Determine the [X, Y] coordinate at the center of the cell enclosing the given text.  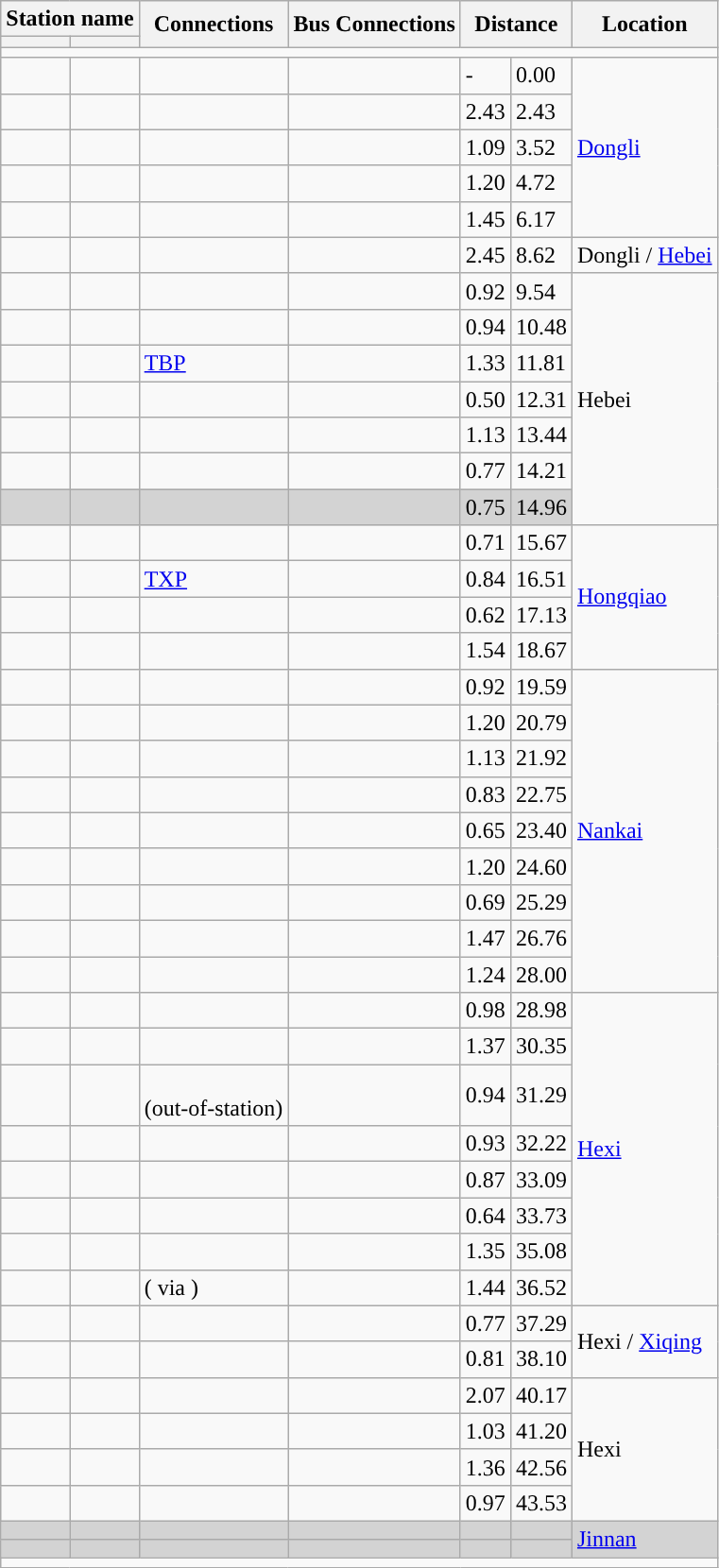
38.10 [540, 1359]
0.64 [486, 1216]
1.47 [486, 938]
14.21 [540, 471]
26.76 [540, 938]
33.73 [540, 1216]
1.36 [486, 1467]
1.37 [486, 1047]
41.20 [540, 1431]
1.33 [486, 363]
42.56 [540, 1467]
15.67 [540, 543]
16.51 [540, 579]
Bus Connections [374, 25]
31.29 [540, 1096]
28.98 [540, 1011]
0.50 [486, 400]
0.87 [486, 1180]
Nankai [644, 831]
35.08 [540, 1252]
1.44 [486, 1287]
0.62 [486, 615]
1.03 [486, 1431]
19.59 [540, 687]
0.93 [486, 1144]
37.29 [540, 1323]
Connections [214, 25]
0.97 [486, 1503]
1.35 [486, 1252]
24.60 [540, 866]
Hebei [644, 399]
0.00 [540, 76]
30.35 [540, 1047]
3.52 [540, 147]
0.98 [486, 1011]
Dongli [644, 147]
43.53 [540, 1503]
18.67 [540, 651]
- [486, 76]
Location [644, 25]
Distance [516, 25]
33.09 [540, 1180]
1.45 [486, 219]
1.54 [486, 651]
6.17 [540, 219]
0.83 [486, 794]
1.09 [486, 147]
11.81 [540, 363]
Jinnan [644, 1539]
Hexi / Xiqing [644, 1341]
13.44 [540, 435]
12.31 [540, 400]
Station name [70, 19]
17.13 [540, 615]
23.40 [540, 830]
Hongqiao [644, 597]
22.75 [540, 794]
36.52 [540, 1287]
9.54 [540, 291]
0.65 [486, 830]
0.69 [486, 902]
0.84 [486, 579]
14.96 [540, 507]
0.81 [486, 1359]
0.75 [486, 507]
( via ) [214, 1287]
20.79 [540, 723]
10.48 [540, 327]
8.62 [540, 255]
(out-of-station) [214, 1096]
25.29 [540, 902]
28.00 [540, 974]
2.45 [486, 255]
2.07 [486, 1395]
32.22 [540, 1144]
TXP [214, 579]
0.71 [486, 543]
21.92 [540, 758]
Dongli / Hebei [644, 255]
4.72 [540, 183]
1.24 [486, 974]
TBP [214, 363]
40.17 [540, 1395]
